Detect which cell encompasses the target text, then output its (x, y) center coordinate. 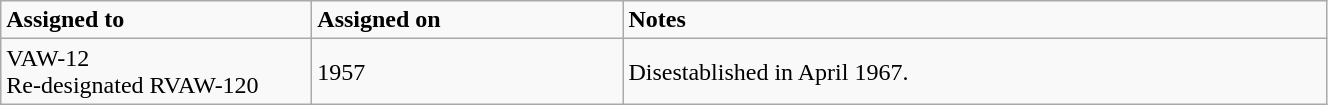
Disestablished in April 1967. (975, 72)
VAW-12Re-designated RVAW-120 (156, 72)
Assigned on (468, 20)
1957 (468, 72)
Notes (975, 20)
Assigned to (156, 20)
